Capture the cell that displays the provided text and extract its [x, y] central coordinate. 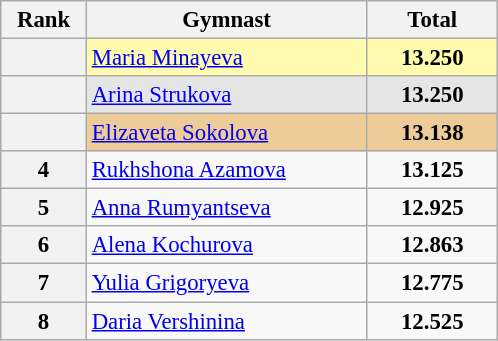
4 [44, 170]
7 [44, 283]
13.138 [432, 133]
Yulia Grigoryeva [226, 283]
12.775 [432, 283]
5 [44, 208]
13.125 [432, 170]
6 [44, 245]
Rank [44, 20]
Total [432, 20]
Elizaveta Sokolova [226, 133]
12.525 [432, 321]
8 [44, 321]
Gymnast [226, 20]
Daria Vershinina [226, 321]
12.925 [432, 208]
12.863 [432, 245]
Anna Rumyantseva [226, 208]
Arina Strukova [226, 95]
Alena Kochurova [226, 245]
Maria Minayeva [226, 58]
Rukhshona Azamova [226, 170]
